Provide the (X, Y) coordinate of the cell's center where the given text is located.  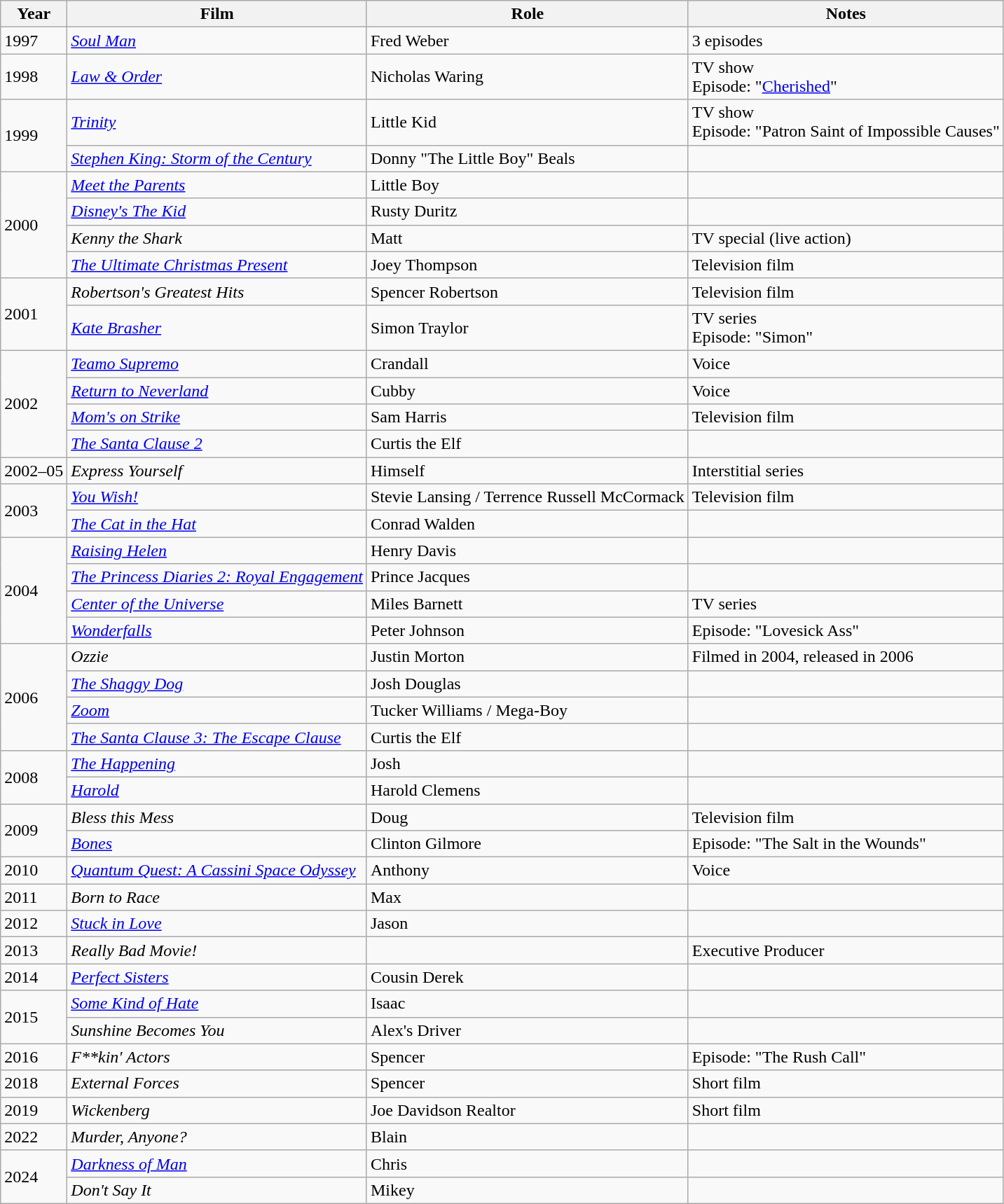
Wickenberg (217, 1110)
2024 (34, 1177)
Express Yourself (217, 471)
2006 (34, 697)
Robertson's Greatest Hits (217, 291)
Ozzie (217, 657)
2012 (34, 924)
1999 (34, 136)
You Wish! (217, 497)
Kate Brasher (217, 328)
2008 (34, 777)
Conrad Walden (527, 524)
Sam Harris (527, 417)
Episode: "Lovesick Ass" (846, 630)
Law & Order (217, 77)
2016 (34, 1057)
Alex's Driver (527, 1030)
Mom's on Strike (217, 417)
2002 (34, 403)
2011 (34, 897)
Darkness of Man (217, 1163)
Nicholas Waring (527, 77)
1998 (34, 77)
2001 (34, 314)
Raising Helen (217, 551)
2013 (34, 950)
Anthony (527, 871)
Role (527, 14)
The Shaggy Dog (217, 684)
3 episodes (846, 41)
Henry Davis (527, 551)
The Princess Diaries 2: Royal Engagement (217, 577)
Teamo Supremo (217, 364)
Meet the Parents (217, 185)
The Cat in the Hat (217, 524)
Harold (217, 790)
Josh (527, 763)
Zoom (217, 710)
Chris (527, 1163)
Justin Morton (527, 657)
TV showEpisode: "Cherished" (846, 77)
Crandall (527, 364)
Cousin Derek (527, 977)
Filmed in 2004, released in 2006 (846, 657)
Episode: "The Salt in the Wounds" (846, 844)
Some Kind of Hate (217, 1004)
Year (34, 14)
Little Boy (527, 185)
Don't Say It (217, 1190)
2000 (34, 225)
Prince Jacques (527, 577)
Bones (217, 844)
Kenny the Shark (217, 238)
2004 (34, 590)
Blain (527, 1137)
2018 (34, 1084)
Episode: "The Rush Call" (846, 1057)
The Santa Clause 2 (217, 444)
2022 (34, 1137)
Return to Neverland (217, 390)
Spencer Robertson (527, 291)
Matt (527, 238)
Joe Davidson Realtor (527, 1110)
Wonderfalls (217, 630)
2014 (34, 977)
TV series (846, 604)
Isaac (527, 1004)
2010 (34, 871)
2003 (34, 511)
Clinton Gilmore (527, 844)
TV seriesEpisode: "Simon" (846, 328)
Josh Douglas (527, 684)
Bless this Mess (217, 817)
Stevie Lansing / Terrence Russell McCormack (527, 497)
Max (527, 897)
Jason (527, 924)
Mikey (527, 1190)
Notes (846, 14)
Really Bad Movie! (217, 950)
Rusty Duritz (527, 212)
Fred Weber (527, 41)
Quantum Quest: A Cassini Space Odyssey (217, 871)
2015 (34, 1017)
Stuck in Love (217, 924)
Interstitial series (846, 471)
2019 (34, 1110)
Miles Barnett (527, 604)
Perfect Sisters (217, 977)
Born to Race (217, 897)
Tucker Williams / Mega-Boy (527, 710)
Trinity (217, 122)
Sunshine Becomes You (217, 1030)
Cubby (527, 390)
2009 (34, 831)
Donny "The Little Boy" Beals (527, 158)
Doug (527, 817)
External Forces (217, 1084)
Harold Clemens (527, 790)
Joey Thompson (527, 265)
1997 (34, 41)
Murder, Anyone? (217, 1137)
Simon Traylor (527, 328)
Stephen King: Storm of the Century (217, 158)
The Happening (217, 763)
TV showEpisode: "Patron Saint of Impossible Causes" (846, 122)
Little Kid (527, 122)
Soul Man (217, 41)
The Ultimate Christmas Present (217, 265)
Peter Johnson (527, 630)
Film (217, 14)
F**kin' Actors (217, 1057)
The Santa Clause 3: The Escape Clause (217, 737)
Disney's The Kid (217, 212)
Himself (527, 471)
2002–05 (34, 471)
TV special (live action) (846, 238)
Executive Producer (846, 950)
Center of the Universe (217, 604)
